Return (X, Y) of the center of cell containing provided text 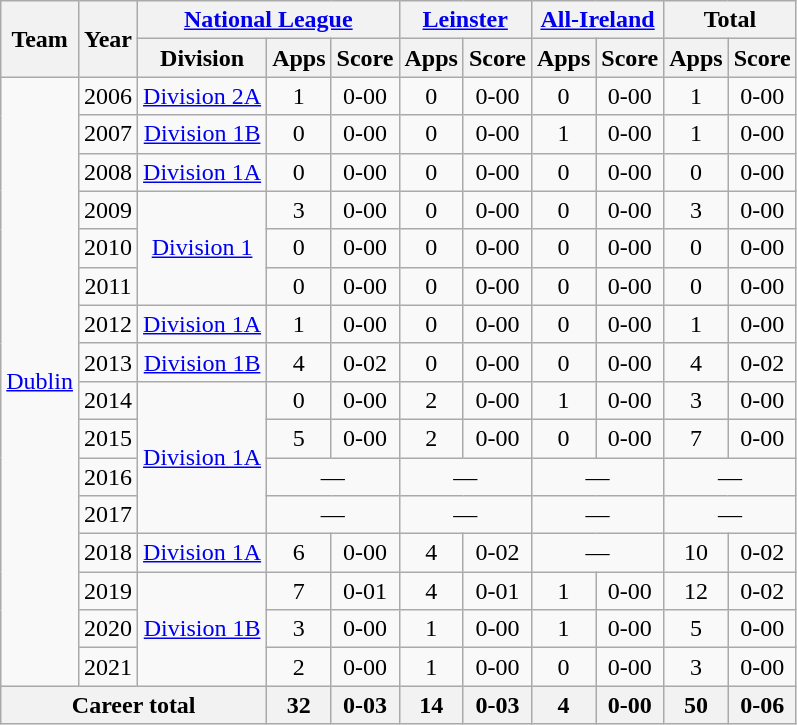
6 (299, 553)
2006 (108, 96)
2018 (108, 553)
2014 (108, 400)
2009 (108, 210)
2016 (108, 477)
2008 (108, 172)
2020 (108, 629)
2015 (108, 438)
2011 (108, 286)
Leinster (465, 20)
32 (299, 705)
Division (202, 58)
Team (40, 39)
2021 (108, 667)
0-06 (762, 705)
Dublin (40, 382)
2012 (108, 324)
10 (696, 553)
12 (696, 591)
Year (108, 39)
2017 (108, 515)
2019 (108, 591)
Career total (134, 705)
National League (268, 20)
14 (431, 705)
2007 (108, 134)
Division 1 (202, 248)
50 (696, 705)
2010 (108, 248)
All-Ireland (597, 20)
Division 2A (202, 96)
Total (730, 20)
2013 (108, 362)
